From the cell containing the given text, extract its center point as [X, Y] coordinate. 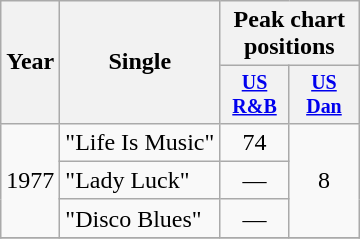
"Life Is Music" [140, 142]
Single [140, 62]
USDan [324, 94]
74 [254, 142]
8 [324, 180]
USR&B [254, 94]
Year [30, 62]
1977 [30, 180]
Peak chart positions [290, 34]
"Disco Blues" [140, 218]
"Lady Luck" [140, 180]
